Determine the (x, y) coordinate at the center of the cell enclosing the given text.  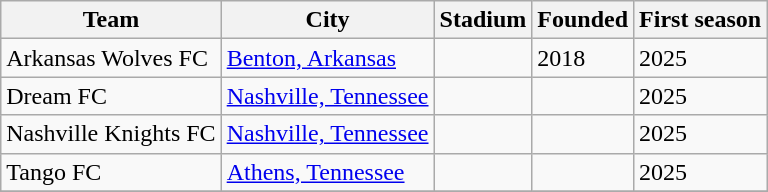
First season (700, 20)
City (328, 20)
Team (111, 20)
Stadium (483, 20)
2018 (583, 58)
Dream FC (111, 96)
Arkansas Wolves FC (111, 58)
Benton, Arkansas (328, 58)
Nashville Knights FC (111, 134)
Tango FC (111, 172)
Athens, Tennessee (328, 172)
Founded (583, 20)
